Pinpoint the cell where the given text exists, returning its [x, y] midpoint coordinate. 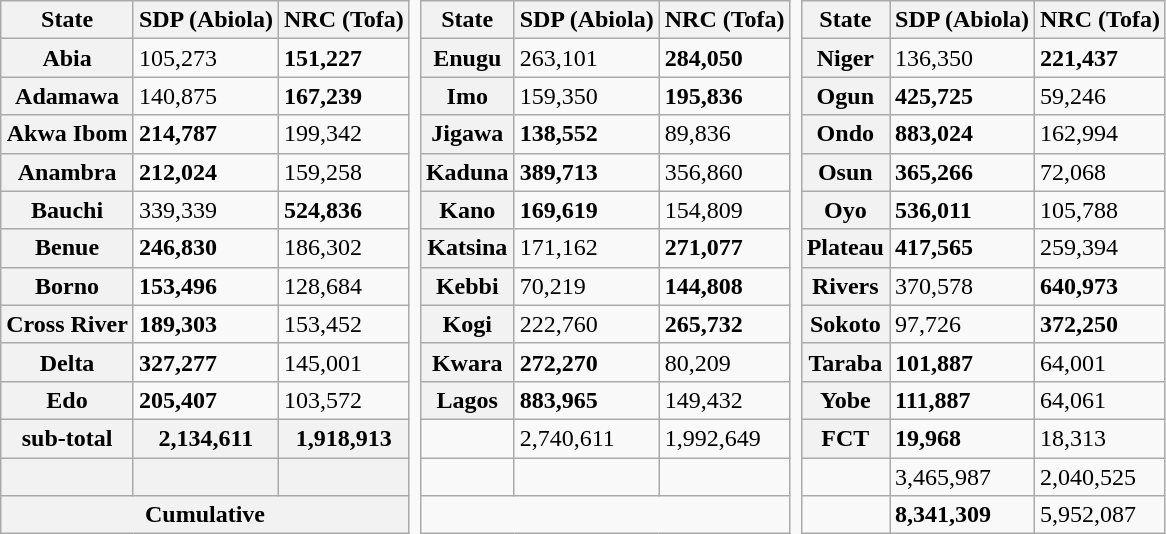
189,303 [206, 324]
59,246 [1100, 96]
389,713 [586, 172]
Lagos [467, 400]
1,918,913 [344, 438]
89,836 [724, 134]
Yobe [845, 400]
72,068 [1100, 172]
2,134,611 [206, 438]
101,887 [962, 362]
1,992,649 [724, 438]
Abia [68, 58]
246,830 [206, 248]
2,740,611 [586, 438]
Ondo [845, 134]
19,968 [962, 438]
271,077 [724, 248]
103,572 [344, 400]
138,552 [586, 134]
883,024 [962, 134]
370,578 [962, 286]
3,465,987 [962, 477]
Enugu [467, 58]
Cumulative [206, 515]
327,277 [206, 362]
Delta [68, 362]
64,061 [1100, 400]
Cross River [68, 324]
169,619 [586, 210]
199,342 [344, 134]
263,101 [586, 58]
195,836 [724, 96]
372,250 [1100, 324]
339,339 [206, 210]
154,809 [724, 210]
417,565 [962, 248]
365,266 [962, 172]
536,011 [962, 210]
151,227 [344, 58]
Bauchi [68, 210]
8,341,309 [962, 515]
136,350 [962, 58]
Ogun [845, 96]
Osun [845, 172]
Kebbi [467, 286]
5,952,087 [1100, 515]
149,432 [724, 400]
Oyo [845, 210]
222,760 [586, 324]
Plateau [845, 248]
272,270 [586, 362]
105,273 [206, 58]
221,437 [1100, 58]
Edo [68, 400]
153,452 [344, 324]
171,162 [586, 248]
Adamawa [68, 96]
Kaduna [467, 172]
2,040,525 [1100, 477]
Benue [68, 248]
Borno [68, 286]
70,219 [586, 286]
Akwa Ibom [68, 134]
356,860 [724, 172]
sub-total [68, 438]
640,973 [1100, 286]
284,050 [724, 58]
167,239 [344, 96]
Jigawa [467, 134]
Rivers [845, 286]
Anambra [68, 172]
214,787 [206, 134]
162,994 [1100, 134]
140,875 [206, 96]
18,313 [1100, 438]
159,258 [344, 172]
FCT [845, 438]
212,024 [206, 172]
265,732 [724, 324]
Niger [845, 58]
Kano [467, 210]
Kogi [467, 324]
425,725 [962, 96]
159,350 [586, 96]
97,726 [962, 324]
Katsina [467, 248]
524,836 [344, 210]
128,684 [344, 286]
Kwara [467, 362]
186,302 [344, 248]
80,209 [724, 362]
111,887 [962, 400]
64,001 [1100, 362]
Taraba [845, 362]
205,407 [206, 400]
259,394 [1100, 248]
883,965 [586, 400]
144,808 [724, 286]
105,788 [1100, 210]
153,496 [206, 286]
Imo [467, 96]
145,001 [344, 362]
Sokoto [845, 324]
